Extract the (x, y) coordinate from the center of the cell holding the provided text.  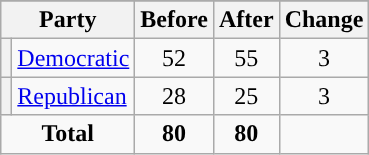
Total (68, 134)
Before (174, 20)
25 (246, 96)
Republican (74, 96)
52 (174, 58)
Change (324, 20)
After (246, 20)
Democratic (74, 58)
Party (68, 20)
28 (174, 96)
55 (246, 58)
